Detect which cell encompasses the target text, then output its (X, Y) center coordinate. 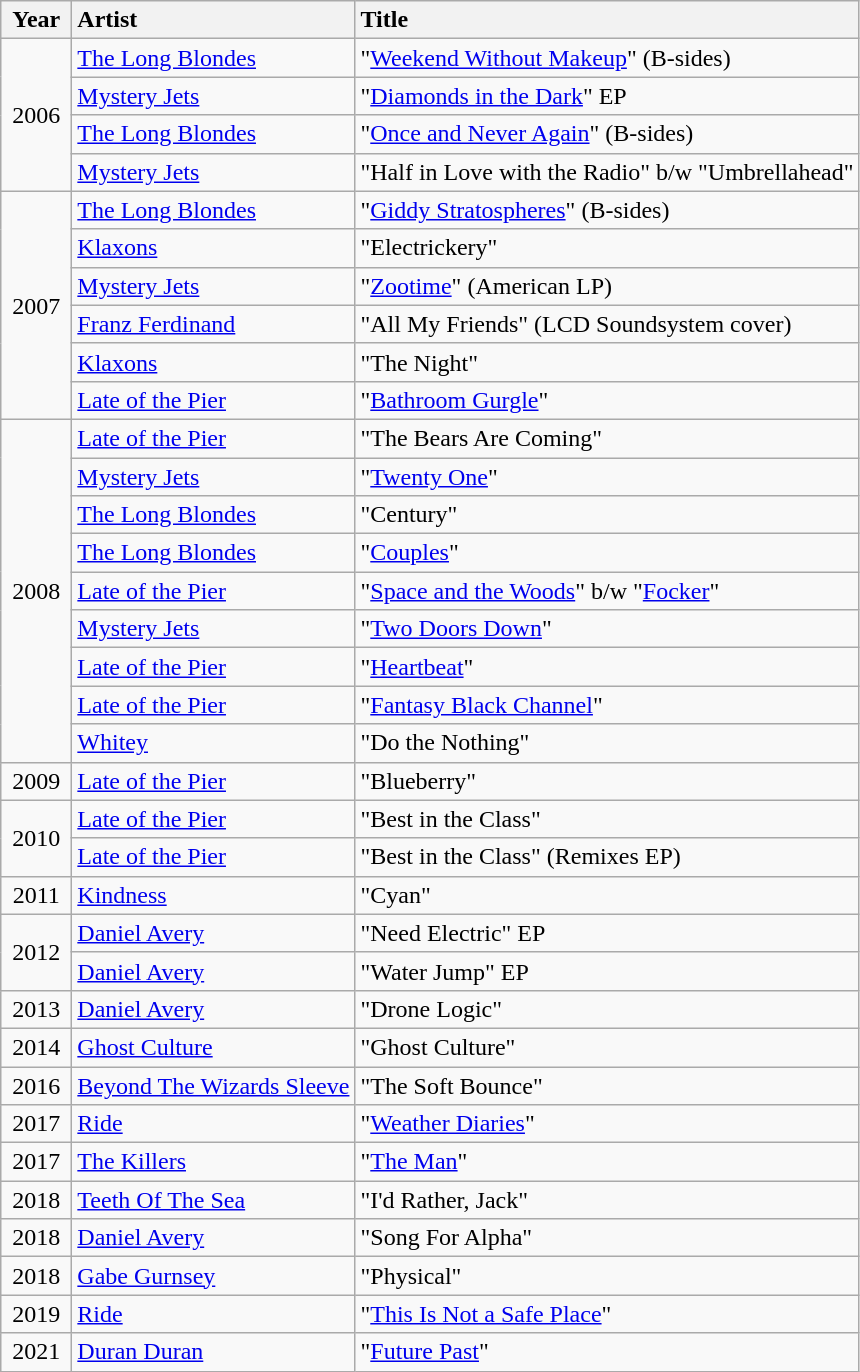
"Physical" (607, 1276)
2019 (36, 1314)
Duran Duran (214, 1352)
2006 (36, 115)
Title (607, 20)
Kindness (214, 895)
Year (36, 20)
Gabe Gurnsey (214, 1276)
"Drone Logic" (607, 1009)
2016 (36, 1085)
"Twenty One" (607, 477)
"The Bears Are Coming" (607, 438)
2010 (36, 838)
"Cyan" (607, 895)
"Do the Nothing" (607, 743)
"Zootime" (American LP) (607, 286)
2007 (36, 305)
"All My Friends" (LCD Soundsystem cover) (607, 324)
The Killers (214, 1162)
"This Is Not a Safe Place" (607, 1314)
2021 (36, 1352)
"Weather Diaries" (607, 1124)
"Need Electric" EP (607, 933)
"The Man" (607, 1162)
"Ghost Culture" (607, 1047)
2013 (36, 1009)
Whitey (214, 743)
Franz Ferdinand (214, 324)
"The Night" (607, 362)
2008 (36, 590)
"I'd Rather, Jack" (607, 1200)
"Best in the Class" (Remixes EP) (607, 857)
"Blueberry" (607, 781)
"Space and the Woods" b/w "Focker" (607, 591)
Teeth Of The Sea (214, 1200)
"Diamonds in the Dark" EP (607, 96)
Ghost Culture (214, 1047)
"Future Past" (607, 1352)
"Giddy Stratospheres" (B-sides) (607, 210)
"Once and Never Again" (B-sides) (607, 134)
"The Soft Bounce" (607, 1085)
2009 (36, 781)
2012 (36, 952)
2011 (36, 895)
"Bathroom Gurgle" (607, 400)
"Electrickery" (607, 248)
Artist (214, 20)
"Century" (607, 515)
Beyond The Wizards Sleeve (214, 1085)
"Best in the Class" (607, 819)
"Weekend Without Makeup" (B-sides) (607, 58)
"Heartbeat" (607, 667)
"Fantasy Black Channel" (607, 705)
"Water Jump" EP (607, 971)
2014 (36, 1047)
"Song For Alpha" (607, 1238)
"Couples" (607, 553)
"Two Doors Down" (607, 629)
"Half in Love with the Radio" b/w "Umbrellahead" (607, 172)
